Return [x, y] of the center of cell containing provided text 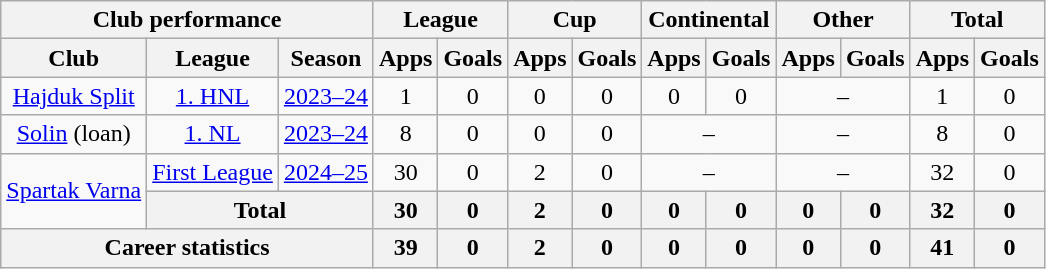
Club [74, 58]
Spartak Varna [74, 191]
Season [326, 58]
Continental [709, 20]
Solin (loan) [74, 134]
2024–25 [326, 172]
41 [942, 248]
Hajduk Split [74, 96]
First League [213, 172]
39 [405, 248]
Club performance [188, 20]
1. NL [213, 134]
1. HNL [213, 96]
Career statistics [188, 248]
Cup [575, 20]
Other [843, 20]
